Extract the [X, Y] coordinate from the center of the cell holding the provided text.  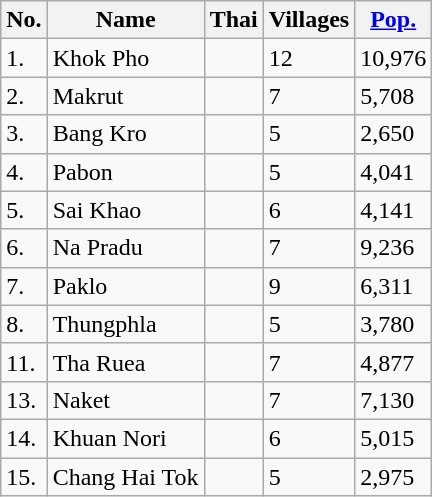
4. [24, 172]
10,976 [394, 58]
12 [309, 58]
2,650 [394, 134]
14. [24, 438]
Bang Kro [126, 134]
11. [24, 362]
Sai Khao [126, 210]
Khok Pho [126, 58]
No. [24, 20]
Thai [234, 20]
7. [24, 286]
8. [24, 324]
13. [24, 400]
Name [126, 20]
3,780 [394, 324]
4,141 [394, 210]
15. [24, 477]
9 [309, 286]
1. [24, 58]
Chang Hai Tok [126, 477]
9,236 [394, 248]
Khuan Nori [126, 438]
6. [24, 248]
6,311 [394, 286]
Makrut [126, 96]
5. [24, 210]
Pop. [394, 20]
5,708 [394, 96]
Villages [309, 20]
4,877 [394, 362]
3. [24, 134]
Na Pradu [126, 248]
2,975 [394, 477]
Pabon [126, 172]
4,041 [394, 172]
Naket [126, 400]
5,015 [394, 438]
7,130 [394, 400]
Tha Ruea [126, 362]
Paklo [126, 286]
2. [24, 96]
Thungphla [126, 324]
